Determine the (X, Y) coordinate at the center of the cell enclosing the given text.  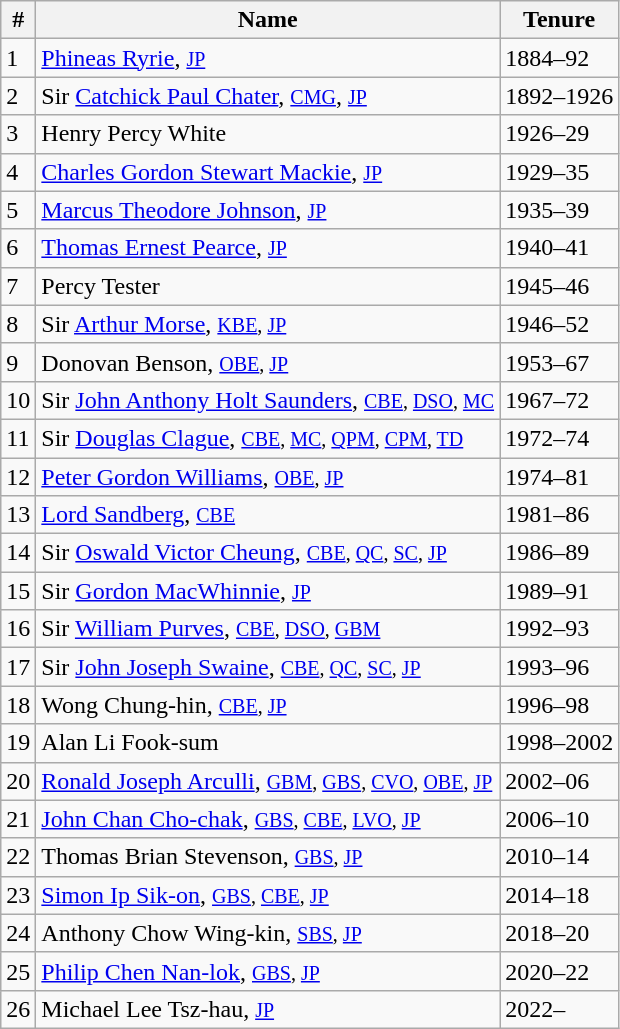
Anthony Chow Wing-kin, SBS, JP (268, 933)
1929–35 (560, 172)
11 (18, 438)
Sir Douglas Clague, CBE, MC, QPM, CPM, TD (268, 438)
1884–92 (560, 58)
Name (268, 20)
20 (18, 781)
1989–91 (560, 591)
23 (18, 895)
22 (18, 857)
Sir William Purves, CBE, DSO, GBM (268, 629)
2002–06 (560, 781)
Sir John Joseph Swaine, CBE, QC, SC, JP (268, 667)
7 (18, 286)
6 (18, 248)
10 (18, 400)
15 (18, 591)
Ronald Joseph Arculli, GBM, GBS, CVO, OBE, JP (268, 781)
1967–72 (560, 400)
12 (18, 477)
John Chan Cho-chak, GBS, CBE, LVO, JP (268, 819)
1986–89 (560, 553)
1 (18, 58)
2014–18 (560, 895)
Tenure (560, 20)
9 (18, 362)
Sir Gordon MacWhinnie, JP (268, 591)
1945–46 (560, 286)
18 (18, 705)
1940–41 (560, 248)
2010–14 (560, 857)
Thomas Ernest Pearce, JP (268, 248)
Charles Gordon Stewart Mackie, JP (268, 172)
Percy Tester (268, 286)
1981–86 (560, 515)
Henry Percy White (268, 134)
Lord Sandberg, CBE (268, 515)
1998–2002 (560, 743)
14 (18, 553)
Marcus Theodore Johnson, JP (268, 210)
1935–39 (560, 210)
Donovan Benson, OBE, JP (268, 362)
2020–22 (560, 971)
2 (18, 96)
Sir Oswald Victor Cheung, CBE, QC, SC, JP (268, 553)
19 (18, 743)
1993–96 (560, 667)
16 (18, 629)
Sir Catchick Paul Chater, CMG, JP (268, 96)
Wong Chung-hin, CBE, JP (268, 705)
1946–52 (560, 324)
Phineas Ryrie, JP (268, 58)
1972–74 (560, 438)
Simon Ip Sik-on, GBS, CBE, JP (268, 895)
1926–29 (560, 134)
13 (18, 515)
3 (18, 134)
5 (18, 210)
1953–67 (560, 362)
2006–10 (560, 819)
Alan Li Fook-sum (268, 743)
Thomas Brian Stevenson, GBS, JP (268, 857)
2018–20 (560, 933)
2022– (560, 1009)
# (18, 20)
Philip Chen Nan-lok, GBS, JP (268, 971)
Peter Gordon Williams, OBE, JP (268, 477)
17 (18, 667)
25 (18, 971)
8 (18, 324)
1996–98 (560, 705)
1974–81 (560, 477)
21 (18, 819)
4 (18, 172)
Sir John Anthony Holt Saunders, CBE, DSO, MC (268, 400)
24 (18, 933)
1892–1926 (560, 96)
Michael Lee Tsz-hau, JP (268, 1009)
1992–93 (560, 629)
26 (18, 1009)
Sir Arthur Morse, KBE, JP (268, 324)
